Return [X, Y] of the center of cell containing provided text 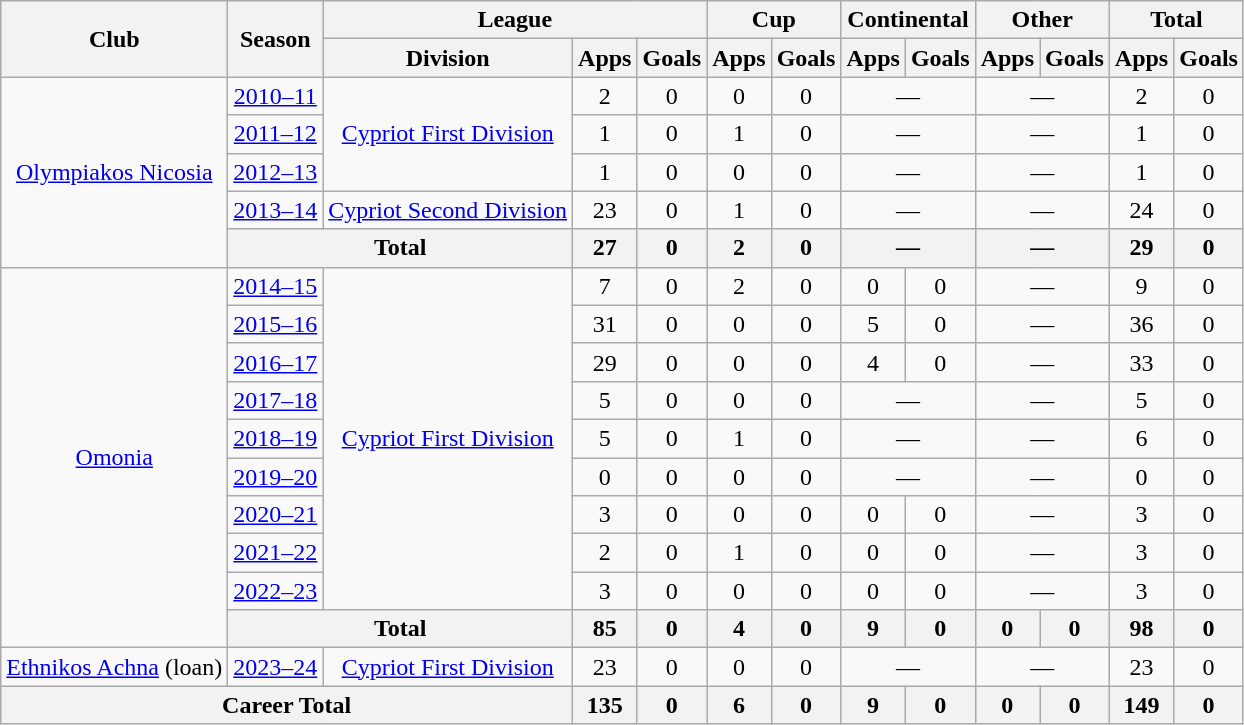
2014–15 [276, 286]
2010–11 [276, 96]
2013–14 [276, 210]
135 [605, 705]
Olympiakos Nicosia [114, 172]
2017–18 [276, 400]
Club [114, 39]
Continental [908, 20]
2019–20 [276, 477]
7 [605, 286]
Career Total [287, 705]
2015–16 [276, 324]
Cypriot Second Division [448, 210]
Ethnikos Achna (loan) [114, 667]
149 [1141, 705]
2020–21 [276, 515]
2016–17 [276, 362]
Cup [774, 20]
Omonia [114, 458]
2022–23 [276, 591]
2023–24 [276, 667]
League [515, 20]
2018–19 [276, 438]
2021–22 [276, 553]
36 [1141, 324]
Season [276, 39]
2012–13 [276, 172]
85 [605, 629]
27 [605, 248]
Division [448, 58]
24 [1141, 210]
31 [605, 324]
2011–12 [276, 134]
33 [1141, 362]
98 [1141, 629]
Other [1042, 20]
